Locate the cell with the specified text and output its [x, y] center coordinate. 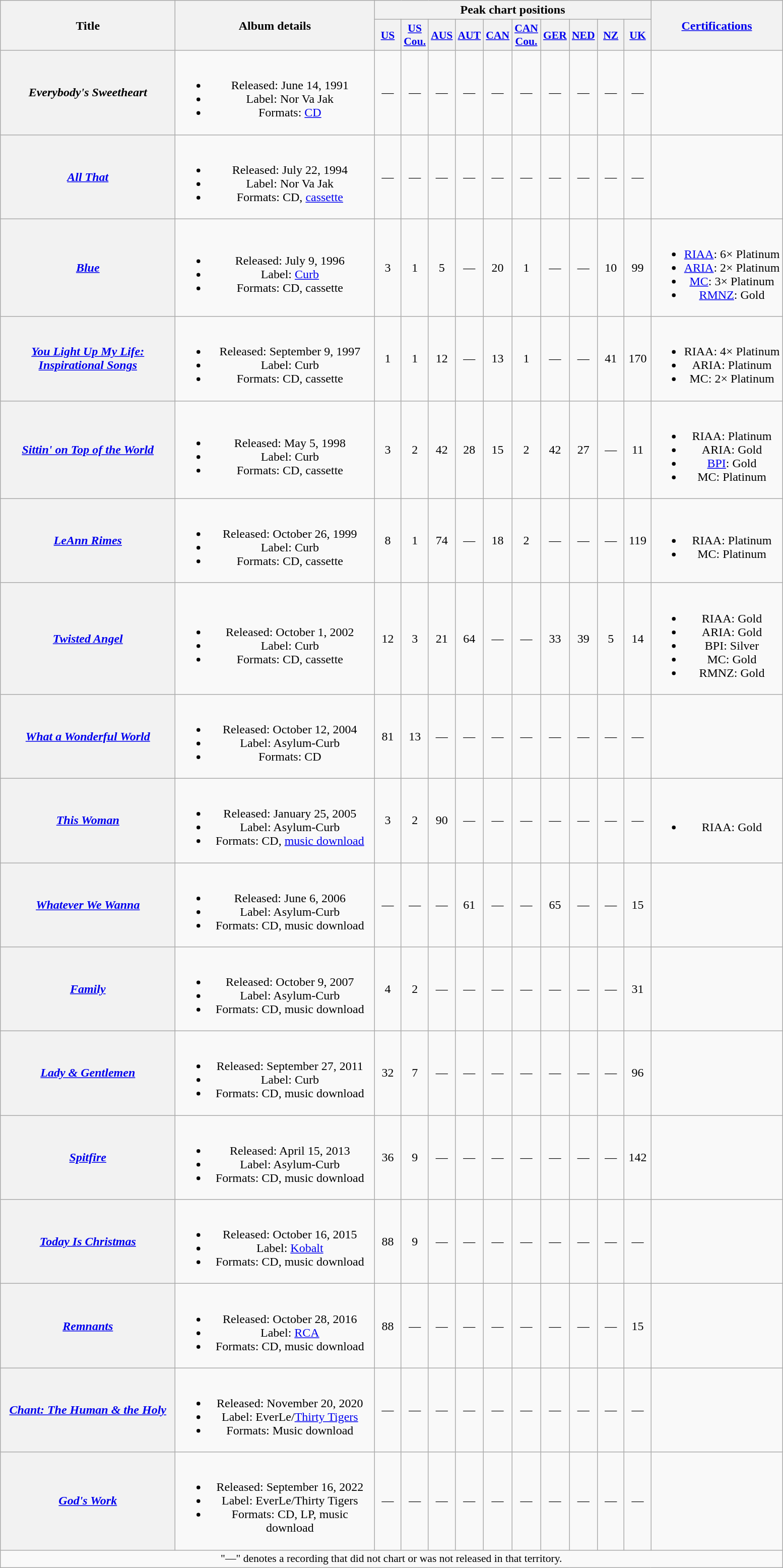
Spitfire [88, 1157]
Twisted Angel [88, 638]
90 [441, 821]
74 [441, 540]
All That [88, 176]
Sittin' on Top of the World [88, 450]
GER [555, 35]
Released: November 20, 2020Label: EverLe/Thirty TigersFormats: Music download [275, 1410]
14 [638, 638]
10 [611, 268]
God's Work [88, 1501]
Released: October 16, 2015Label: KobaltFormats: CD, music download [275, 1242]
170 [638, 359]
142 [638, 1157]
Album details [275, 25]
LeAnn Rimes [88, 540]
96 [638, 1074]
Title [88, 25]
Remnants [88, 1326]
Released: June 14, 1991Label: Nor Va JakFormats: CD [275, 93]
AUT [469, 35]
NED [583, 35]
65 [555, 905]
32 [388, 1074]
Certifications [716, 25]
Released: January 25, 2005Label: Asylum-CurbFormats: CD, music download [275, 821]
Released: June 6, 2006Label: Asylum-CurbFormats: CD, music download [275, 905]
21 [441, 638]
RIAA: PlatinumARIA: GoldBPI: GoldMC: Platinum [716, 450]
Chant: The Human & the Holy [88, 1410]
28 [469, 450]
Lady & Gentlemen [88, 1074]
18 [498, 540]
Released: October 1, 2002Label: CurbFormats: CD, cassette [275, 638]
RIAA: 4× PlatinumARIA: PlatinumMC: 2× Platinum [716, 359]
41 [611, 359]
Released: July 22, 1994Label: Nor Va JakFormats: CD, cassette [275, 176]
4 [388, 989]
7 [415, 1074]
36 [388, 1157]
27 [583, 450]
Released: October 12, 2004Label: Asylum-CurbFormats: CD [275, 736]
You Light Up My Life: Inspirational Songs [88, 359]
Released: September 27, 2011Label: CurbFormats: CD, music download [275, 1074]
RIAA: GoldARIA: GoldBPI: SilverMC: GoldRMNZ: Gold [716, 638]
31 [638, 989]
RIAA: Gold [716, 821]
Released: May 5, 1998Label: CurbFormats: CD, cassette [275, 450]
39 [583, 638]
Today Is Christmas [88, 1242]
Released: July 9, 1996Label: CurbFormats: CD, cassette [275, 268]
Blue [88, 268]
AUS [441, 35]
Released: April 15, 2013Label: Asylum-CurbFormats: CD, music download [275, 1157]
Everybody's Sweetheart [88, 93]
CANCou. [526, 35]
Released: October 28, 2016Label: RCAFormats: CD, music download [275, 1326]
33 [555, 638]
119 [638, 540]
Released: October 9, 2007Label: Asylum-CurbFormats: CD, music download [275, 989]
What a Wonderful World [88, 736]
11 [638, 450]
UK [638, 35]
Released: September 16, 2022Label: EverLe/Thirty TigersFormats: CD, LP, music download [275, 1501]
8 [388, 540]
Peak chart positions [513, 10]
Released: October 26, 1999Label: CurbFormats: CD, cassette [275, 540]
81 [388, 736]
RIAA: PlatinumMC: Platinum [716, 540]
61 [469, 905]
"—" denotes a recording that did not chart or was not released in that territory. [391, 1559]
USCou. [415, 35]
This Woman [88, 821]
RIAA: 6× PlatinumARIA: 2× PlatinumMC: 3× PlatinumRMNZ: Gold [716, 268]
99 [638, 268]
NZ [611, 35]
Released: September 9, 1997Label: CurbFormats: CD, cassette [275, 359]
20 [498, 268]
Family [88, 989]
Whatever We Wanna [88, 905]
US [388, 35]
CAN [498, 35]
64 [469, 638]
